Provide the (X, Y) coordinate of the cell's center where the given text is located.  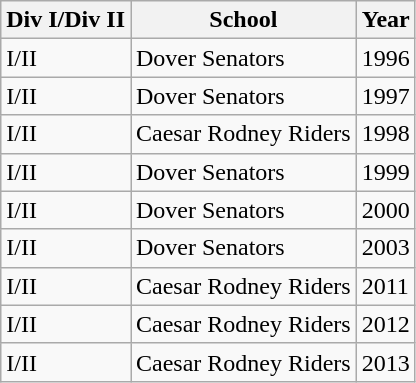
1999 (386, 172)
1998 (386, 134)
2011 (386, 286)
1997 (386, 96)
Year (386, 20)
2012 (386, 324)
School (243, 20)
Div I/Div II (66, 20)
1996 (386, 58)
2000 (386, 210)
2013 (386, 362)
2003 (386, 248)
